Capture the cell that displays the provided text and extract its [x, y] central coordinate. 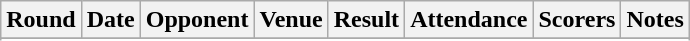
Round [41, 20]
Notes [655, 20]
Date [110, 20]
Venue [291, 20]
Attendance [469, 20]
Scorers [577, 20]
Opponent [197, 20]
Result [366, 20]
